Return the [X, Y] coordinate for the center point of the cell that contains the specified text.  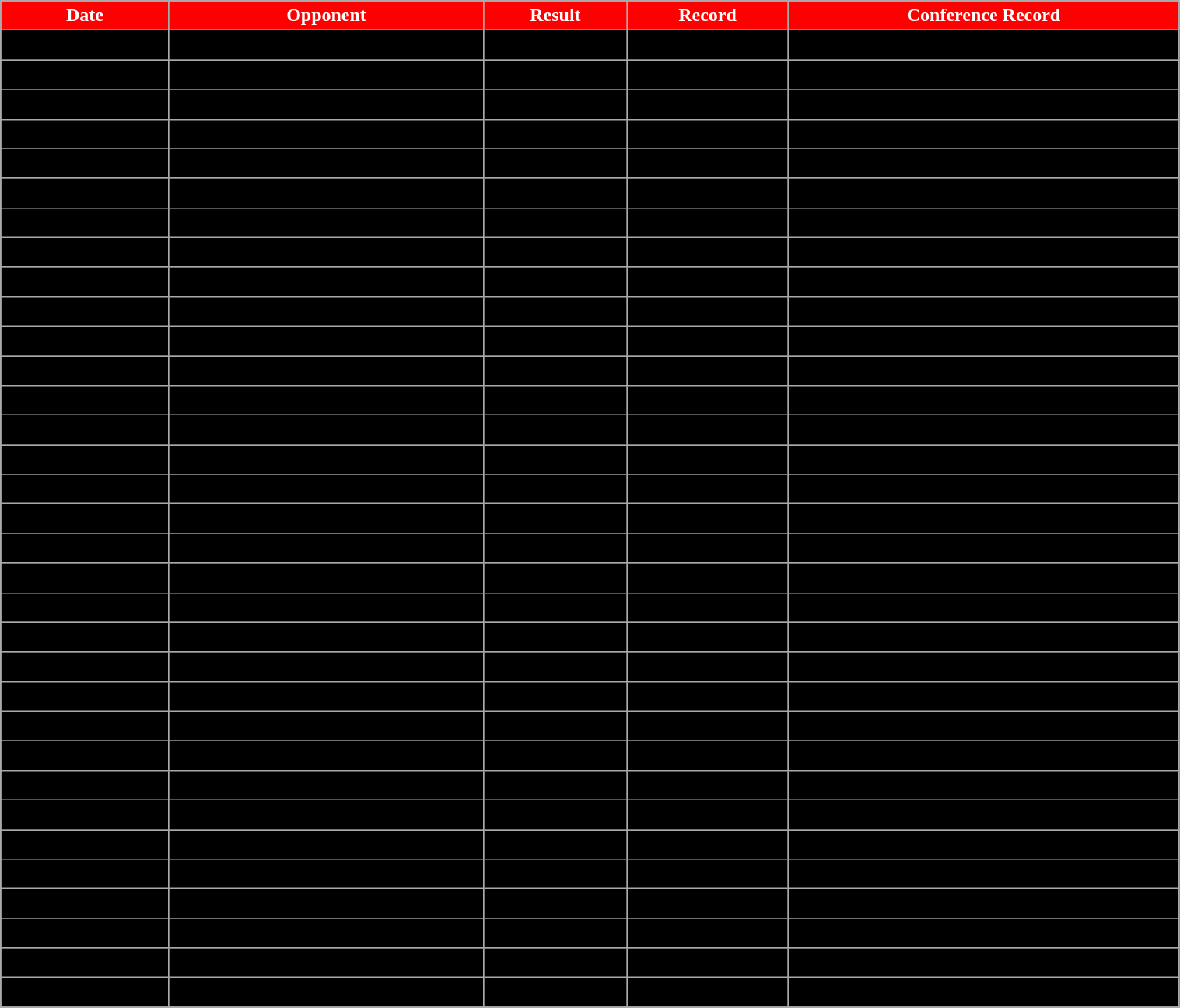
Jan. 6 [85, 578]
Jan. 25 [85, 726]
St. Lawerence [327, 489]
Nov. 24 [85, 460]
Nov. 17 [85, 401]
Nov. 2 [85, 282]
2-5-0 [708, 222]
1-4-0 [708, 163]
Oct. 27 [85, 252]
Result [555, 16]
Oct. 5 [85, 104]
Nov. 30 [85, 489]
Nov. 9 [85, 341]
Record [708, 16]
Oct. 26 [85, 222]
5-3 [555, 163]
Oct. 6 [85, 134]
Conference Record [983, 16]
0-11 [555, 75]
Nov. 16 [85, 371]
Date [85, 16]
Jan. 18 [85, 667]
Jan. 5 [85, 548]
Feb. 8 [85, 844]
St. Lawrence [327, 696]
2-6-0 [708, 252]
Jan. 26 [85, 755]
Oct. 12 [85, 163]
Feb. 15 [85, 904]
Opponent [327, 16]
Feb. 22 [85, 963]
Syracuse [327, 607]
Jan. 19 [85, 696]
0-7 [555, 45]
0-4 [555, 104]
Northeastern [327, 104]
New Hampshire [327, 134]
0-4-0 [708, 134]
Feb. 1 [85, 785]
Sept. 29 [85, 75]
2-4-0 [708, 193]
1-2 [555, 282]
2-7-0 [708, 282]
Rennsselaer [327, 992]
Rensselaer [327, 785]
Oct. 13 [85, 193]
Feb. 23 [85, 992]
Jan. 12 [85, 637]
Sept. 28 [85, 45]
Dec. 1 [85, 519]
Nov. 23 [85, 430]
Nov. 3 [85, 311]
Jan. 8 [85, 607]
Feb. 9 [85, 874]
0-3 [555, 222]
4-1 [555, 193]
Feb. 2 [85, 814]
Feb. 16 [85, 933]
